Capture the cell that displays the provided text and extract its [X, Y] central coordinate. 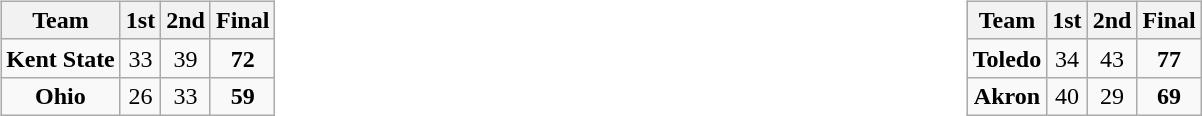
69 [1169, 96]
Akron [1007, 96]
Ohio [61, 96]
39 [186, 58]
77 [1169, 58]
29 [1112, 96]
43 [1112, 58]
40 [1067, 96]
Toledo [1007, 58]
Kent State [61, 58]
59 [242, 96]
26 [140, 96]
72 [242, 58]
34 [1067, 58]
